Return the (X, Y) coordinate for the center point of the cell that contains the specified text.  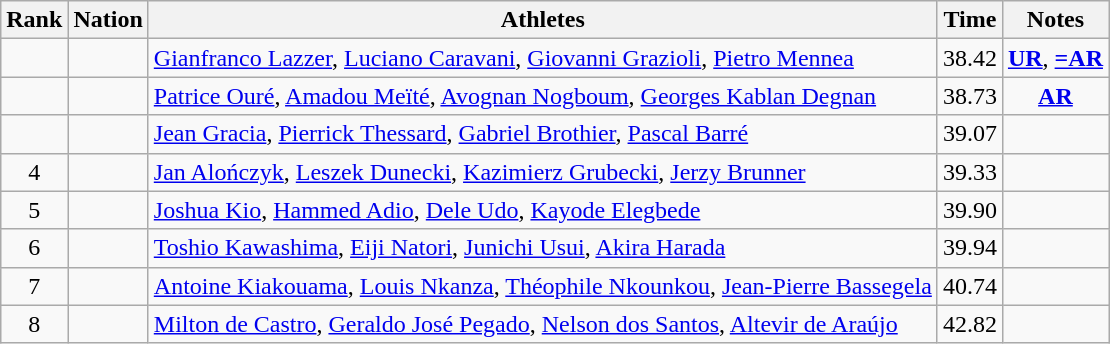
5 (34, 210)
Joshua Kio, Hammed Adio, Dele Udo, Kayode Elegbede (542, 210)
UR, =AR (1055, 58)
Gianfranco Lazzer, Luciano Caravani, Giovanni Grazioli, Pietro Mennea (542, 58)
Jan Alończyk, Leszek Dunecki, Kazimierz Grubecki, Jerzy Brunner (542, 172)
Time (970, 20)
38.73 (970, 96)
38.42 (970, 58)
Patrice Ouré, Amadou Meïté, Avognan Nogboum, Georges Kablan Degnan (542, 96)
Toshio Kawashima, Eiji Natori, Junichi Usui, Akira Harada (542, 248)
Nation (108, 20)
40.74 (970, 286)
Antoine Kiakouama, Louis Nkanza, Théophile Nkounkou, Jean-Pierre Bassegela (542, 286)
39.94 (970, 248)
Jean Gracia, Pierrick Thessard, Gabriel Brothier, Pascal Barré (542, 134)
6 (34, 248)
AR (1055, 96)
4 (34, 172)
7 (34, 286)
Notes (1055, 20)
Athletes (542, 20)
39.90 (970, 210)
39.07 (970, 134)
8 (34, 324)
Rank (34, 20)
Milton de Castro, Geraldo José Pegado, Nelson dos Santos, Altevir de Araújo (542, 324)
42.82 (970, 324)
39.33 (970, 172)
